Return the (X, Y) coordinate for the center point of the cell that contains the specified text.  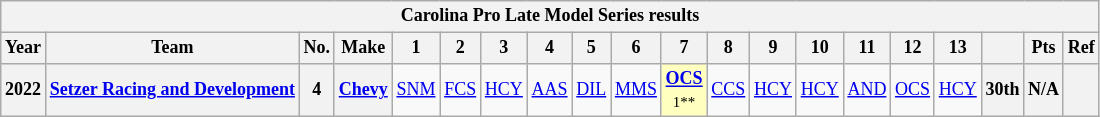
Carolina Pro Late Model Series results (550, 16)
AND (867, 90)
Ref (1081, 48)
SNM (416, 90)
DIL (592, 90)
30th (1002, 90)
13 (958, 48)
3 (504, 48)
10 (820, 48)
7 (684, 48)
FCS (460, 90)
6 (636, 48)
Make (363, 48)
Setzer Racing and Development (172, 90)
12 (913, 48)
OCS (913, 90)
2022 (24, 90)
N/A (1044, 90)
OCS1** (684, 90)
Year (24, 48)
AAS (550, 90)
MMS (636, 90)
11 (867, 48)
5 (592, 48)
Chevy (363, 90)
No. (316, 48)
9 (774, 48)
2 (460, 48)
CCS (728, 90)
Pts (1044, 48)
Team (172, 48)
1 (416, 48)
8 (728, 48)
